For the text-containing cell, return its midpoint in [X, Y] coordinate format. 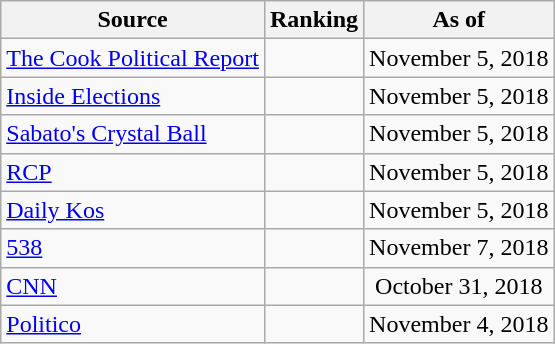
Ranking [314, 20]
Daily Kos [133, 210]
The Cook Political Report [133, 58]
October 31, 2018 [459, 286]
RCP [133, 172]
Sabato's Crystal Ball [133, 134]
538 [133, 248]
CNN [133, 286]
November 4, 2018 [459, 324]
Inside Elections [133, 96]
November 7, 2018 [459, 248]
As of [459, 20]
Source [133, 20]
Politico [133, 324]
